For the text-containing cell, return its midpoint in [X, Y] coordinate format. 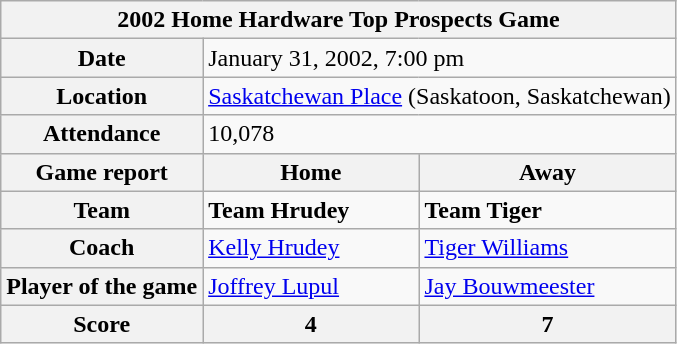
Team [102, 210]
Date [102, 58]
Team Tiger [548, 210]
Away [548, 172]
2002 Home Hardware Top Prospects Game [338, 20]
Score [102, 324]
Kelly Hrudey [311, 248]
Saskatchewan Place (Saskatoon, Saskatchewan) [440, 96]
Home [311, 172]
Coach [102, 248]
4 [311, 324]
January 31, 2002, 7:00 pm [440, 58]
Location [102, 96]
Player of the game [102, 286]
Attendance [102, 134]
Game report [102, 172]
Joffrey Lupul [311, 286]
10,078 [440, 134]
7 [548, 324]
Team Hrudey [311, 210]
Jay Bouwmeester [548, 286]
Tiger Williams [548, 248]
